Extract the (X, Y) coordinate from the center of the cell holding the provided text.  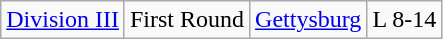
L 8-14 (404, 20)
Gettysburg (308, 20)
First Round (186, 20)
Division III (63, 20)
